Output the [X, Y] coordinate of the center of the cell containing the given text.  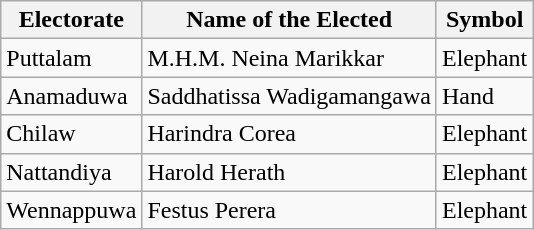
Nattandiya [72, 172]
Hand [484, 96]
Electorate [72, 20]
Name of the Elected [290, 20]
Symbol [484, 20]
Festus Perera [290, 210]
Anamaduwa [72, 96]
Puttalam [72, 58]
Wennappuwa [72, 210]
Harindra Corea [290, 134]
M.H.M. Neina Marikkar [290, 58]
Chilaw [72, 134]
Saddhatissa Wadigamangawa [290, 96]
Harold Herath [290, 172]
